For the text-containing cell, return its midpoint in [X, Y] coordinate format. 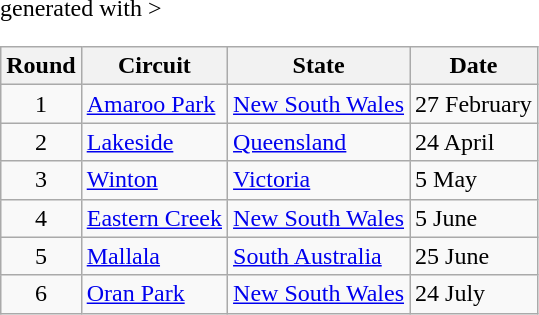
Date [474, 66]
1 [41, 104]
2 [41, 142]
5 [41, 256]
3 [41, 180]
27 February [474, 104]
24 April [474, 142]
Round [41, 66]
Lakeside [154, 142]
Winton [154, 180]
25 June [474, 256]
24 July [474, 294]
Mallala [154, 256]
Queensland [319, 142]
6 [41, 294]
State [319, 66]
Amaroo Park [154, 104]
Circuit [154, 66]
5 May [474, 180]
Victoria [319, 180]
Eastern Creek [154, 218]
South Australia [319, 256]
4 [41, 218]
Oran Park [154, 294]
5 June [474, 218]
